Scan for the cell matching the given text and deliver its [X, Y] coordinate at center. 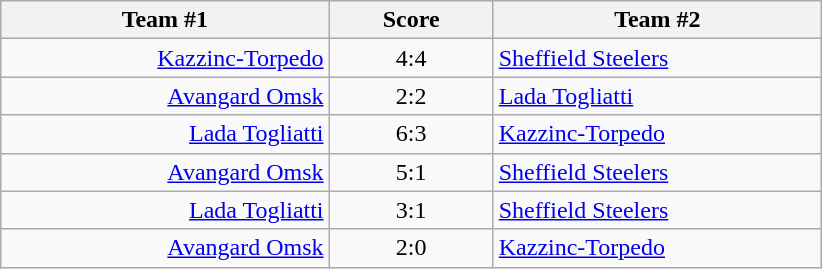
3:1 [411, 210]
6:3 [411, 134]
Score [411, 20]
Team #1 [165, 20]
4:4 [411, 58]
2:2 [411, 96]
5:1 [411, 172]
Team #2 [657, 20]
2:0 [411, 248]
